Provide the (x, y) coordinate of the cell's center where the given text is located.  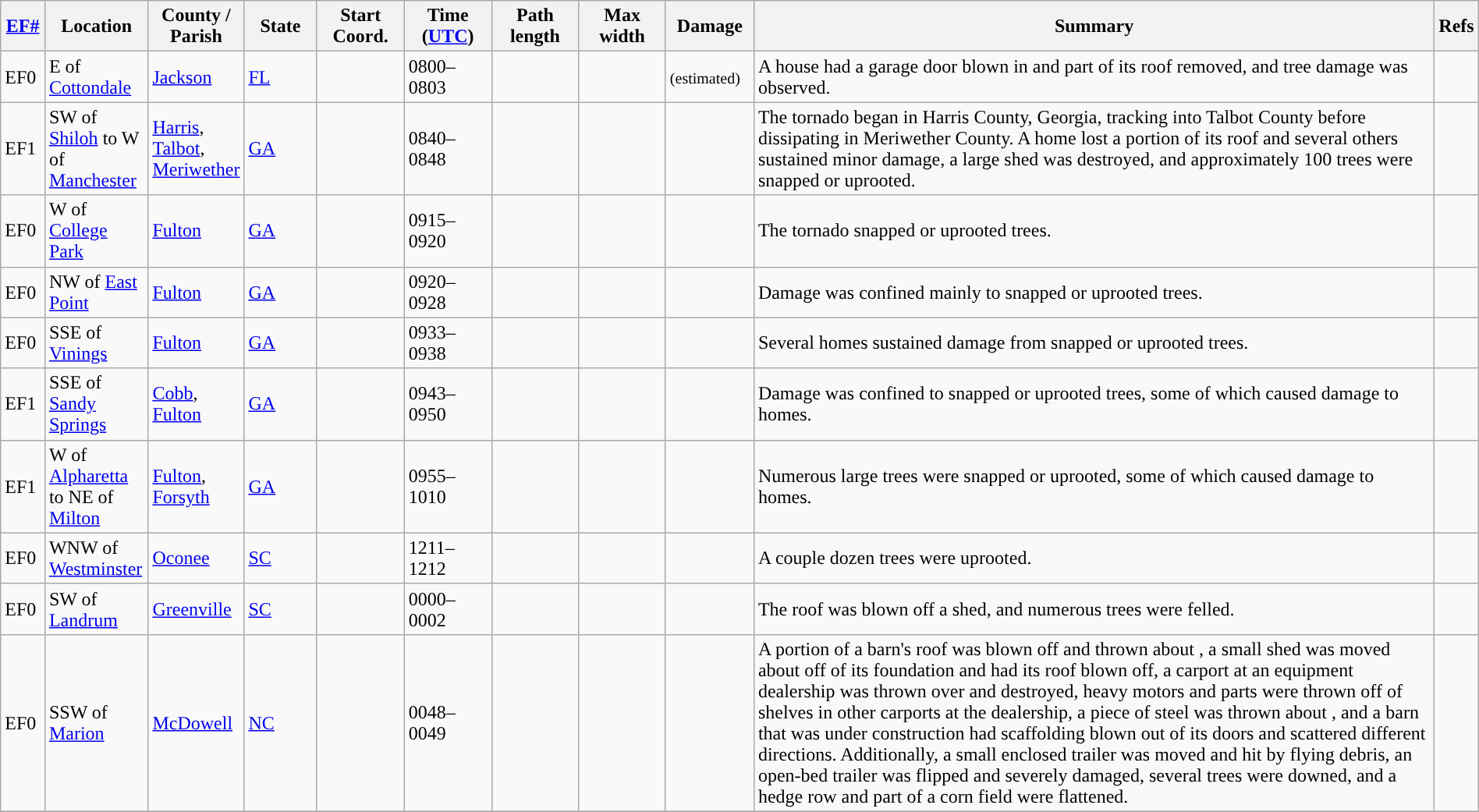
A house had a garage door blown in and part of its roof removed, and tree damage was observed. (1094, 76)
NC (281, 722)
Location (96, 27)
Max width (622, 27)
Greenville (197, 608)
WNW of Westminster (96, 558)
(estimated) (710, 76)
FL (281, 76)
SSE of Sandy Springs (96, 404)
0933–0938 (448, 343)
SSW of Marion (96, 722)
EF# (23, 27)
A couple dozen trees were uprooted. (1094, 558)
W of College Park (96, 231)
W of Alpharetta to NE of Milton (96, 487)
0000–0002 (448, 608)
Several homes sustained damage from snapped or uprooted trees. (1094, 343)
Cobb, Fulton (197, 404)
Fulton, Forsyth (197, 487)
Time (UTC) (448, 27)
Oconee (197, 558)
Summary (1094, 27)
Refs (1457, 27)
NW of East Point (96, 292)
The roof was blown off a shed, and numerous trees were felled. (1094, 608)
Start Coord. (360, 27)
1211–1212 (448, 558)
State (281, 27)
0915–0920 (448, 231)
Numerous large trees were snapped or uprooted, some of which caused damage to homes. (1094, 487)
0943–0950 (448, 404)
SW of Landrum (96, 608)
McDowell (197, 722)
Damage was confined mainly to snapped or uprooted trees. (1094, 292)
0800–0803 (448, 76)
Damage (710, 27)
0955–1010 (448, 487)
Harris, Talbot, Meriwether (197, 148)
The tornado snapped or uprooted trees. (1094, 231)
0920–0928 (448, 292)
Damage was confined to snapped or uprooted trees, some of which caused damage to homes. (1094, 404)
E of Cottondale (96, 76)
0048–0049 (448, 722)
Jackson (197, 76)
Path length (535, 27)
SW of Shiloh to W of Manchester (96, 148)
0840–0848 (448, 148)
County / Parish (197, 27)
SSE of Vinings (96, 343)
